Find where the given text appears and provide that cell's center as [x, y] coordinate. 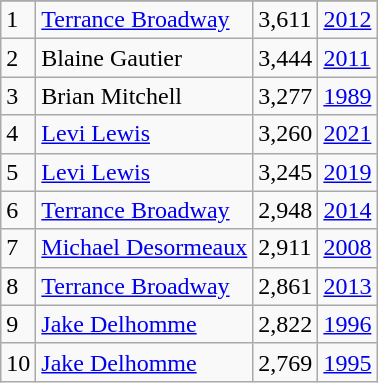
3,611 [286, 20]
2019 [348, 172]
2,911 [286, 248]
5 [18, 172]
2008 [348, 248]
2021 [348, 134]
Michael Desormeaux [144, 248]
1996 [348, 324]
6 [18, 210]
2,822 [286, 324]
4 [18, 134]
1989 [348, 96]
2013 [348, 286]
1 [18, 20]
2,948 [286, 210]
3,277 [286, 96]
2 [18, 58]
9 [18, 324]
2014 [348, 210]
3 [18, 96]
Blaine Gautier [144, 58]
Brian Mitchell [144, 96]
1995 [348, 362]
3,260 [286, 134]
2011 [348, 58]
10 [18, 362]
2012 [348, 20]
7 [18, 248]
3,444 [286, 58]
8 [18, 286]
3,245 [286, 172]
2,769 [286, 362]
2,861 [286, 286]
